Find where the given text appears and provide that cell's center as (x, y) coordinate. 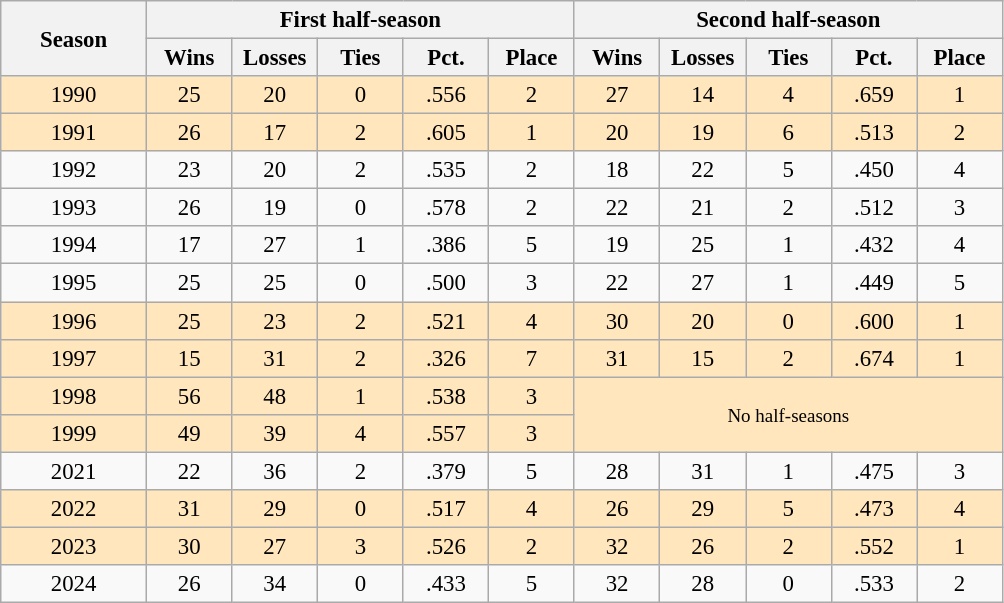
2021 (74, 471)
21 (703, 208)
49 (189, 433)
.326 (446, 358)
.605 (446, 133)
1992 (74, 170)
.512 (874, 208)
.475 (874, 471)
.433 (446, 584)
1997 (74, 358)
1999 (74, 433)
.521 (446, 321)
36 (275, 471)
Season (74, 38)
.557 (446, 433)
.449 (874, 283)
.659 (874, 95)
56 (189, 396)
2023 (74, 546)
.600 (874, 321)
1993 (74, 208)
1995 (74, 283)
.556 (446, 95)
1998 (74, 396)
18 (617, 170)
.538 (446, 396)
.535 (446, 170)
14 (703, 95)
.533 (874, 584)
First half-season (360, 20)
.526 (446, 546)
.578 (446, 208)
Second half-season (788, 20)
.500 (446, 283)
6 (789, 133)
.552 (874, 546)
.379 (446, 471)
1990 (74, 95)
.674 (874, 358)
.432 (874, 245)
48 (275, 396)
.450 (874, 170)
.473 (874, 509)
39 (275, 433)
No half-seasons (788, 414)
2022 (74, 509)
2024 (74, 584)
.517 (446, 509)
1991 (74, 133)
.513 (874, 133)
34 (275, 584)
1994 (74, 245)
1996 (74, 321)
7 (532, 358)
.386 (446, 245)
